Capture the cell that displays the provided text and extract its [X, Y] central coordinate. 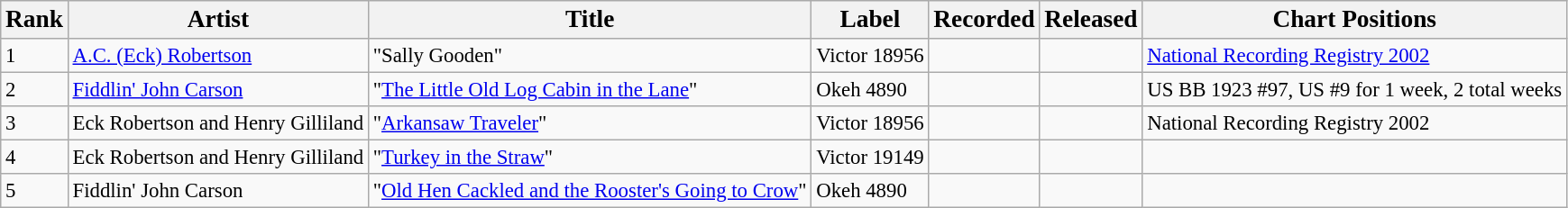
5 [34, 191]
Recorded [985, 20]
"Arkansaw Traveler" [590, 123]
US BB 1923 #97, US #9 for 1 week, 2 total weeks [1354, 90]
Title [590, 20]
Chart Positions [1354, 20]
2 [34, 90]
3 [34, 123]
"Sally Gooden" [590, 56]
Label [870, 20]
1 [34, 56]
A.C. (Eck) Robertson [218, 56]
"Old Hen Cackled and the Rooster's Going to Crow" [590, 191]
Artist [218, 20]
4 [34, 158]
"Turkey in the Straw" [590, 158]
Victor 19149 [870, 158]
Released [1091, 20]
Rank [34, 20]
"The Little Old Log Cabin in the Lane" [590, 90]
